Capture the cell that displays the provided text and extract its (X, Y) central coordinate. 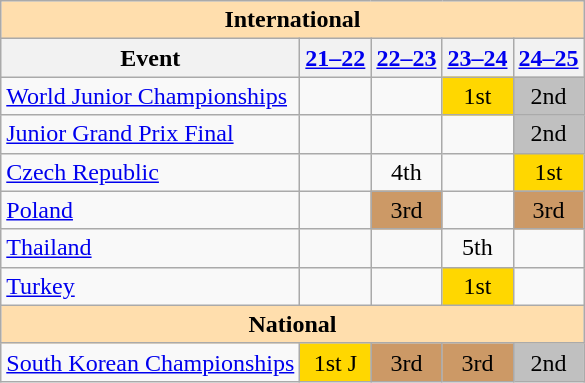
1st J (336, 362)
Thailand (150, 248)
World Junior Championships (150, 96)
National (292, 324)
Junior Grand Prix Final (150, 134)
Event (150, 58)
International (292, 20)
Turkey (150, 286)
21–22 (336, 58)
Poland (150, 210)
4th (406, 172)
Czech Republic (150, 172)
23–24 (478, 58)
24–25 (548, 58)
22–23 (406, 58)
South Korean Championships (150, 362)
5th (478, 248)
